Find where the given text appears and provide that cell's center as (x, y) coordinate. 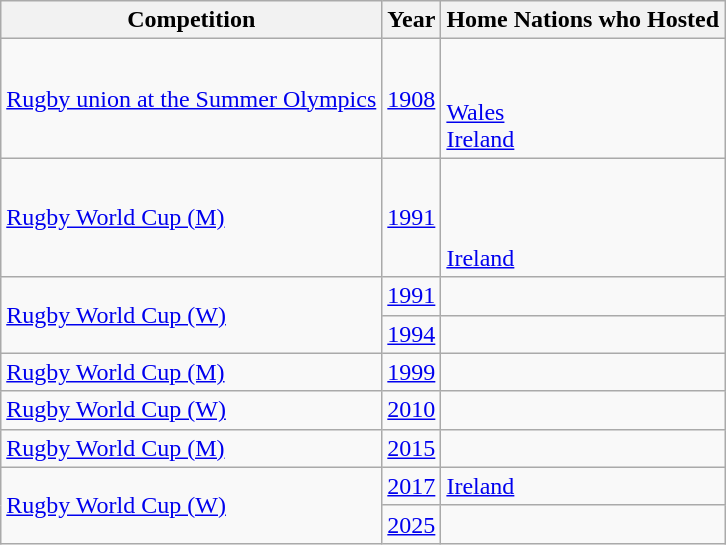
Home Nations who Hosted (583, 20)
1908 (412, 98)
2025 (412, 524)
Year (412, 20)
2017 (412, 486)
Competition (192, 20)
Rugby union at the Summer Olympics (192, 98)
1994 (412, 334)
2010 (412, 410)
1999 (412, 372)
Wales Ireland (583, 98)
2015 (412, 448)
